Pinpoint the cell where the given text exists, returning its (x, y) midpoint coordinate. 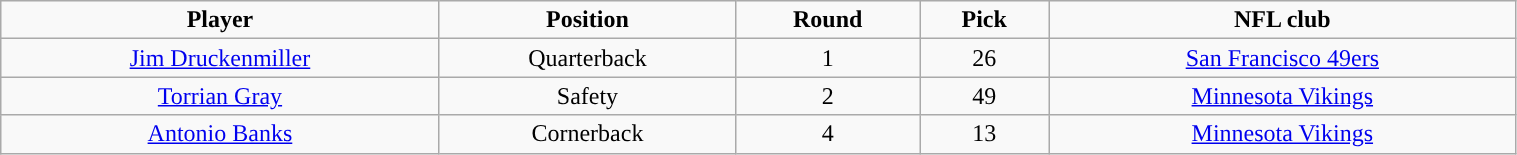
San Francisco 49ers (1282, 58)
49 (984, 96)
NFL club (1282, 20)
Antonio Banks (220, 134)
Round (828, 20)
Cornerback (588, 134)
Jim Druckenmiller (220, 58)
2 (828, 96)
Player (220, 20)
1 (828, 58)
26 (984, 58)
Position (588, 20)
4 (828, 134)
Safety (588, 96)
Pick (984, 20)
13 (984, 134)
Torrian Gray (220, 96)
Quarterback (588, 58)
